Return (X, Y) of the center of cell containing provided text 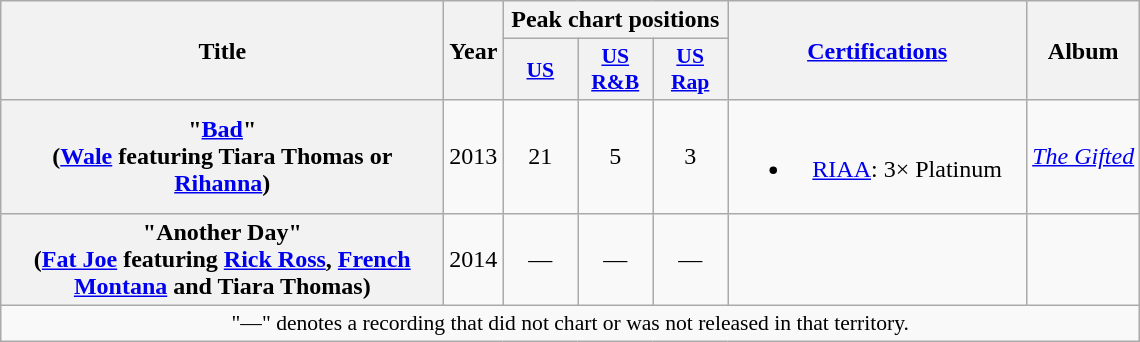
2014 (474, 259)
USR&B (616, 70)
Certifications (878, 50)
2013 (474, 156)
Album (1084, 50)
The Gifted (1084, 156)
US (540, 70)
21 (540, 156)
3 (690, 156)
RIAA: 3× Platinum (878, 156)
Year (474, 50)
5 (616, 156)
Peak chart positions (616, 20)
"—" denotes a recording that did not chart or was not released in that territory. (570, 323)
"Bad"(Wale featuring Tiara Thomas or Rihanna) (222, 156)
USRap (690, 70)
Title (222, 50)
"Another Day"(Fat Joe featuring Rick Ross, French Montana and Tiara Thomas) (222, 259)
